Pinpoint the cell where the given text exists, returning its (x, y) midpoint coordinate. 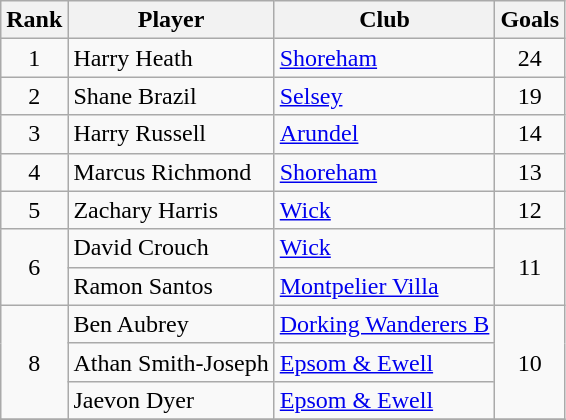
6 (34, 267)
Selsey (384, 96)
13 (530, 172)
3 (34, 134)
5 (34, 210)
12 (530, 210)
2 (34, 96)
Player (171, 20)
11 (530, 267)
4 (34, 172)
Rank (34, 20)
Zachary Harris (171, 210)
24 (530, 58)
Ben Aubrey (171, 324)
Arundel (384, 134)
Goals (530, 20)
19 (530, 96)
8 (34, 362)
Montpelier Villa (384, 286)
Club (384, 20)
David Crouch (171, 248)
Harry Russell (171, 134)
Dorking Wanderers B (384, 324)
Jaevon Dyer (171, 400)
Harry Heath (171, 58)
Athan Smith-Joseph (171, 362)
Ramon Santos (171, 286)
1 (34, 58)
10 (530, 362)
Shane Brazil (171, 96)
Marcus Richmond (171, 172)
14 (530, 134)
